From the cell containing the given text, extract its center point as (x, y) coordinate. 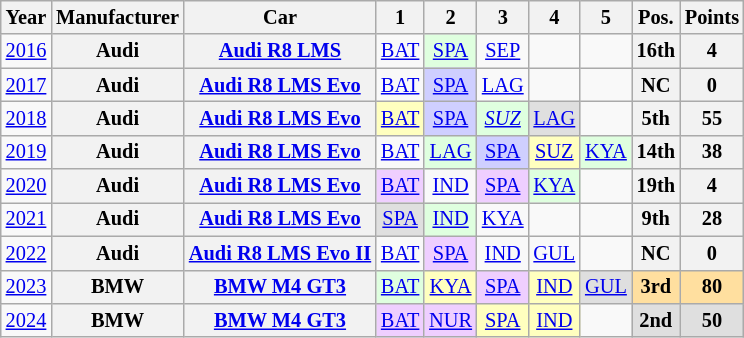
14th (656, 152)
5th (656, 118)
2020 (26, 186)
Audi R8 LMS Evo II (280, 253)
SEP (503, 51)
55 (712, 118)
3rd (656, 287)
2023 (26, 287)
Year (26, 17)
NUR (450, 320)
2017 (26, 85)
2018 (26, 118)
28 (712, 219)
2019 (26, 152)
9th (656, 219)
16th (656, 51)
19th (656, 186)
2nd (656, 320)
Points (712, 17)
50 (712, 320)
80 (712, 287)
2 (450, 17)
38 (712, 152)
2021 (26, 219)
Car (280, 17)
3 (503, 17)
Pos. (656, 17)
2016 (26, 51)
2024 (26, 320)
2022 (26, 253)
1 (400, 17)
Manufacturer (118, 17)
5 (606, 17)
Audi R8 LMS (280, 51)
